Pinpoint the cell where the given text exists, returning its (x, y) midpoint coordinate. 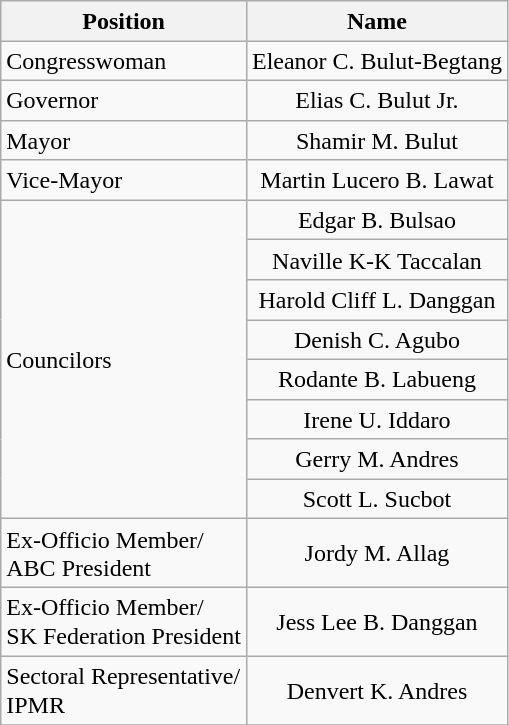
Councilors (124, 360)
Position (124, 21)
Scott L. Sucbot (376, 499)
Denish C. Agubo (376, 340)
Name (376, 21)
Ex-Officio Member/ABC President (124, 554)
Jess Lee B. Danggan (376, 622)
Edgar B. Bulsao (376, 220)
Irene U. Iddaro (376, 419)
Sectoral Representative/IPMR (124, 690)
Harold Cliff L. Danggan (376, 300)
Governor (124, 100)
Vice-Mayor (124, 180)
Congresswoman (124, 61)
Elias C. Bulut Jr. (376, 100)
Mayor (124, 140)
Gerry M. Andres (376, 459)
Naville K-K Taccalan (376, 260)
Shamir M. Bulut (376, 140)
Jordy M. Allag (376, 554)
Rodante B. Labueng (376, 379)
Martin Lucero B. Lawat (376, 180)
Eleanor C. Bulut-Begtang (376, 61)
Denvert K. Andres (376, 690)
Ex-Officio Member/SK Federation President (124, 622)
